Scan for the cell matching the given text and deliver its (X, Y) coordinate at center. 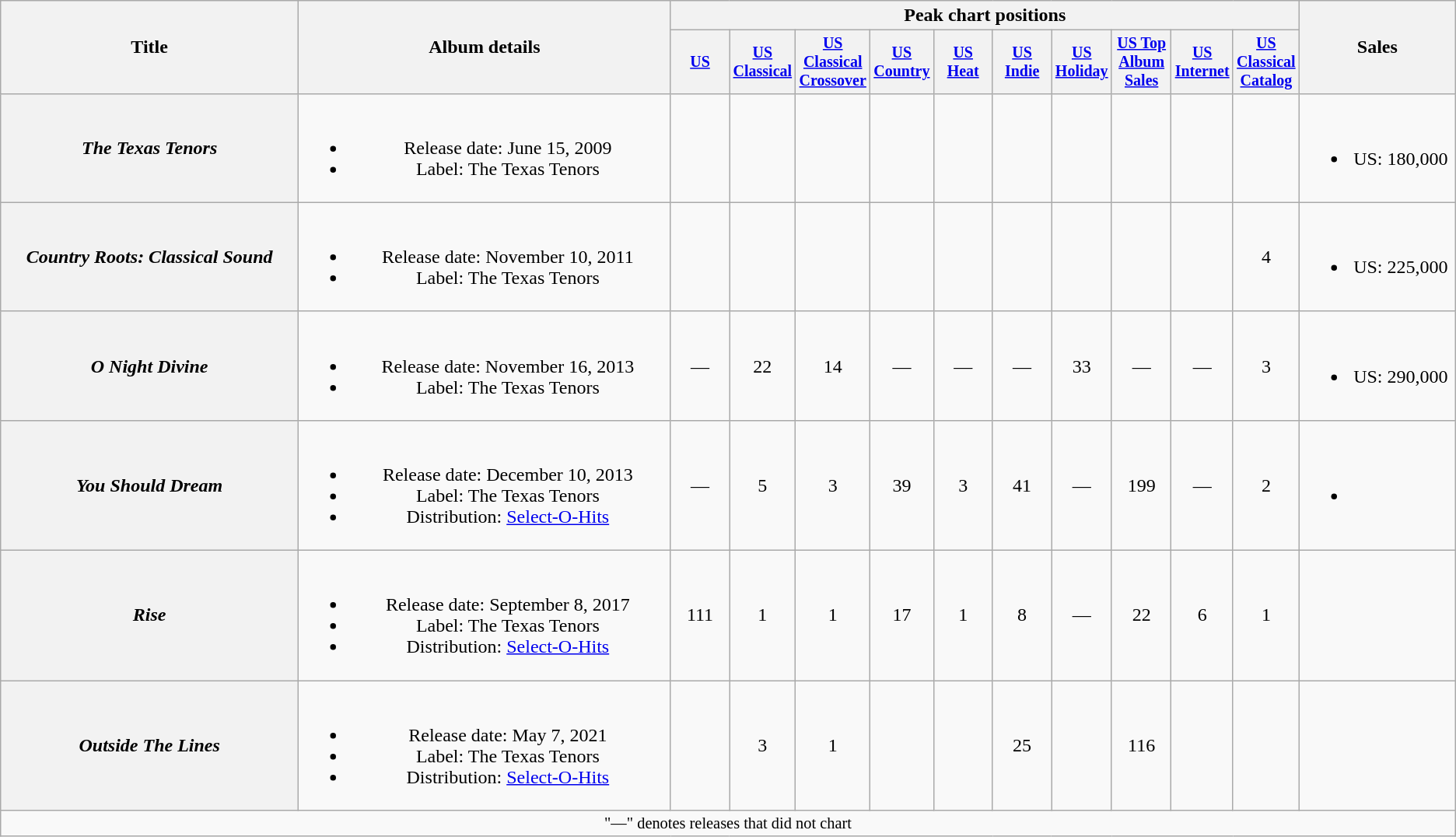
US: 180,000 (1377, 148)
Release date: December 10, 2013Label: The Texas TenorsDistribution: Select-O-Hits (485, 485)
116 (1142, 745)
Title (149, 47)
Album details (485, 47)
25 (1022, 745)
199 (1142, 485)
"—" denotes releases that did not chart (728, 824)
2 (1266, 485)
US Classical Catalog (1266, 62)
US (700, 62)
US Classical (762, 62)
Rise (149, 616)
O Night Divine (149, 366)
US Classical Crossover (833, 62)
US Internet (1202, 62)
Outside The Lines (149, 745)
US: 225,000 (1377, 257)
You Should Dream (149, 485)
Peak chart positions (985, 16)
39 (902, 485)
41 (1022, 485)
8 (1022, 616)
111 (700, 616)
The Texas Tenors (149, 148)
Country Roots: Classical Sound (149, 257)
US Heat (963, 62)
Release date: June 15, 2009Label: The Texas Tenors (485, 148)
US Top Album Sales (1142, 62)
Release date: September 8, 2017Label: The Texas TenorsDistribution: Select-O-Hits (485, 616)
4 (1266, 257)
6 (1202, 616)
Release date: November 10, 2011Label: The Texas Tenors (485, 257)
Release date: May 7, 2021Label: The Texas TenorsDistribution: Select-O-Hits (485, 745)
US Indie (1022, 62)
Sales (1377, 47)
14 (833, 366)
US: 290,000 (1377, 366)
US Holiday (1081, 62)
33 (1081, 366)
17 (902, 616)
5 (762, 485)
Release date: November 16, 2013Label: The Texas Tenors (485, 366)
US Country (902, 62)
